Provide the [X, Y] coordinate of the cell's center where the given text is located.  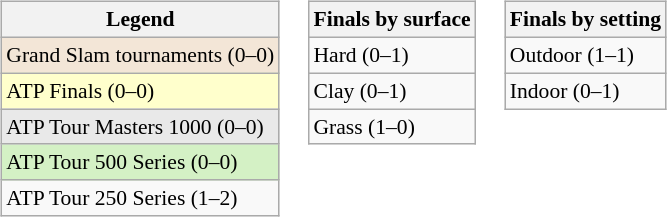
Grand Slam tournaments (0–0) [140, 55]
ATP Finals (0–0) [140, 91]
ATP Tour Masters 1000 (0–0) [140, 127]
Indoor (0–1) [586, 91]
ATP Tour 250 Series (1–2) [140, 198]
Hard (0–1) [392, 55]
Outdoor (1–1) [586, 55]
Finals by surface [392, 20]
Legend [140, 20]
ATP Tour 500 Series (0–0) [140, 162]
Clay (0–1) [392, 91]
Grass (1–0) [392, 127]
Finals by setting [586, 20]
